Search for the cell housing the specified text and yield its [X, Y] center coordinate. 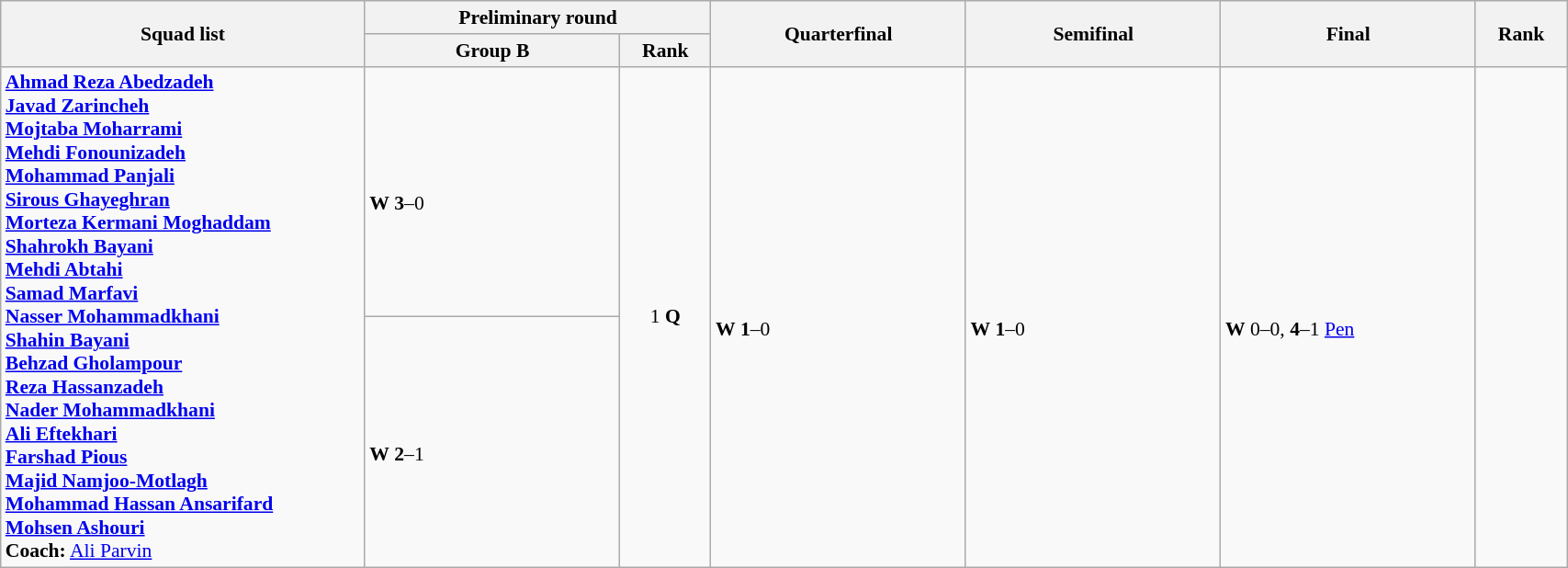
W 2–1 [492, 443]
W 3–0 [492, 191]
Group B [492, 51]
1 Q [665, 317]
Squad list [183, 33]
W 0–0, 4–1 Pen [1348, 317]
Final [1348, 33]
Quarterfinal [839, 33]
Preliminary round [538, 17]
Semifinal [1093, 33]
